Provide the (x, y) coordinate of the cell's center where the given text is located.  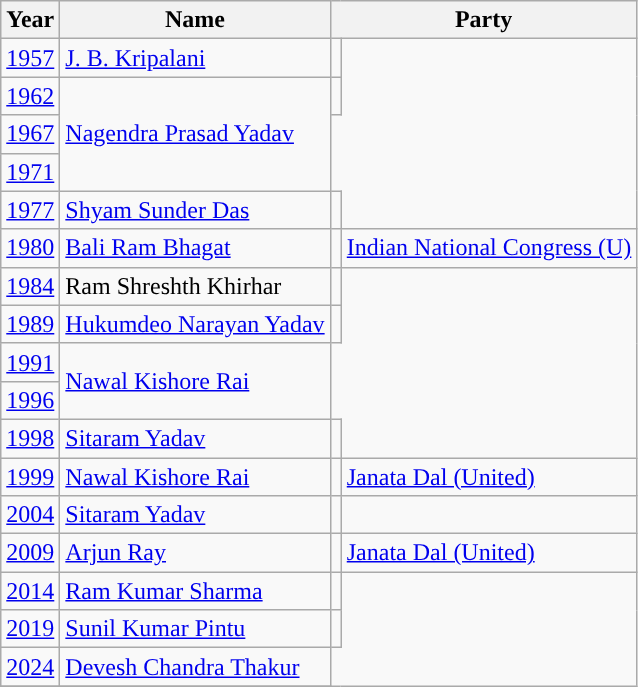
Hukumdeo Narayan Yadav (195, 324)
1999 (30, 477)
1977 (30, 210)
2019 (30, 629)
Party (484, 20)
1998 (30, 438)
Sunil Kumar Pintu (195, 629)
1996 (30, 400)
2014 (30, 591)
Ram Kumar Sharma (195, 591)
1989 (30, 324)
2004 (30, 515)
Bali Ram Bhagat (195, 248)
J. B. Kripalani (195, 58)
Shyam Sunder Das (195, 210)
1980 (30, 248)
Year (30, 20)
1971 (30, 172)
Devesh Chandra Thakur (195, 667)
Indian National Congress (U) (489, 248)
1962 (30, 96)
Ram Shreshth Khirhar (195, 286)
1991 (30, 362)
Arjun Ray (195, 553)
2009 (30, 553)
2024 (30, 667)
1967 (30, 134)
1984 (30, 286)
1957 (30, 58)
Nagendra Prasad Yadav (195, 134)
Name (195, 20)
